Find where the given text appears and provide that cell's center as (x, y) coordinate. 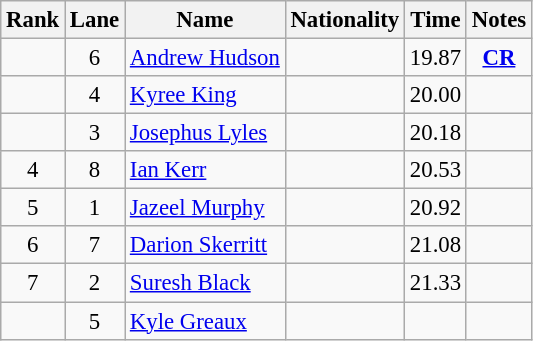
Andrew Hudson (206, 58)
Time (436, 20)
Name (206, 20)
8 (95, 170)
20.92 (436, 208)
Lane (95, 20)
Josephus Lyles (206, 133)
3 (95, 133)
Kyree King (206, 95)
21.08 (436, 245)
1 (95, 208)
Darion Skerritt (206, 245)
Notes (498, 20)
2 (95, 283)
Kyle Greaux (206, 321)
20.53 (436, 170)
20.18 (436, 133)
Rank (33, 20)
19.87 (436, 58)
20.00 (436, 95)
Nationality (344, 20)
Suresh Black (206, 283)
CR (498, 58)
Ian Kerr (206, 170)
21.33 (436, 283)
Jazeel Murphy (206, 208)
